Pinpoint the cell where the given text exists, returning its [x, y] midpoint coordinate. 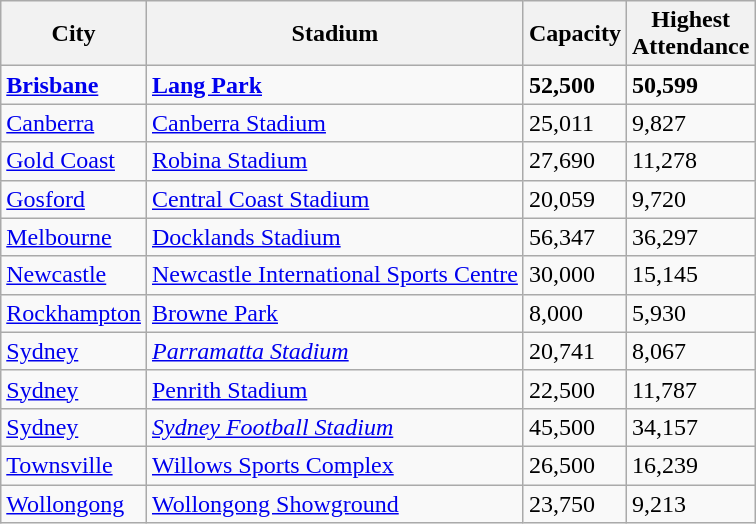
Central Coast Stadium [334, 199]
City [74, 34]
Wollongong [74, 503]
Newcastle International Sports Centre [334, 275]
Brisbane [74, 85]
23,750 [574, 503]
52,500 [574, 85]
27,690 [574, 161]
Gosford [74, 199]
Docklands Stadium [334, 237]
Newcastle [74, 275]
Capacity [574, 34]
Lang Park [334, 85]
Canberra Stadium [334, 123]
11,787 [690, 389]
16,239 [690, 465]
Townsville [74, 465]
22,500 [574, 389]
34,157 [690, 427]
Sydney Football Stadium [334, 427]
45,500 [574, 427]
Wollongong Showground [334, 503]
30,000 [574, 275]
Parramatta Stadium [334, 351]
11,278 [690, 161]
Canberra [74, 123]
9,720 [690, 199]
15,145 [690, 275]
Browne Park [334, 313]
20,741 [574, 351]
8,067 [690, 351]
HighestAttendance [690, 34]
Stadium [334, 34]
25,011 [574, 123]
26,500 [574, 465]
20,059 [574, 199]
9,213 [690, 503]
50,599 [690, 85]
Willows Sports Complex [334, 465]
Melbourne [74, 237]
Robina Stadium [334, 161]
56,347 [574, 237]
5,930 [690, 313]
8,000 [574, 313]
Penrith Stadium [334, 389]
36,297 [690, 237]
Rockhampton [74, 313]
9,827 [690, 123]
Gold Coast [74, 161]
